Extract the [x, y] coordinate from the center of the cell holding the provided text.  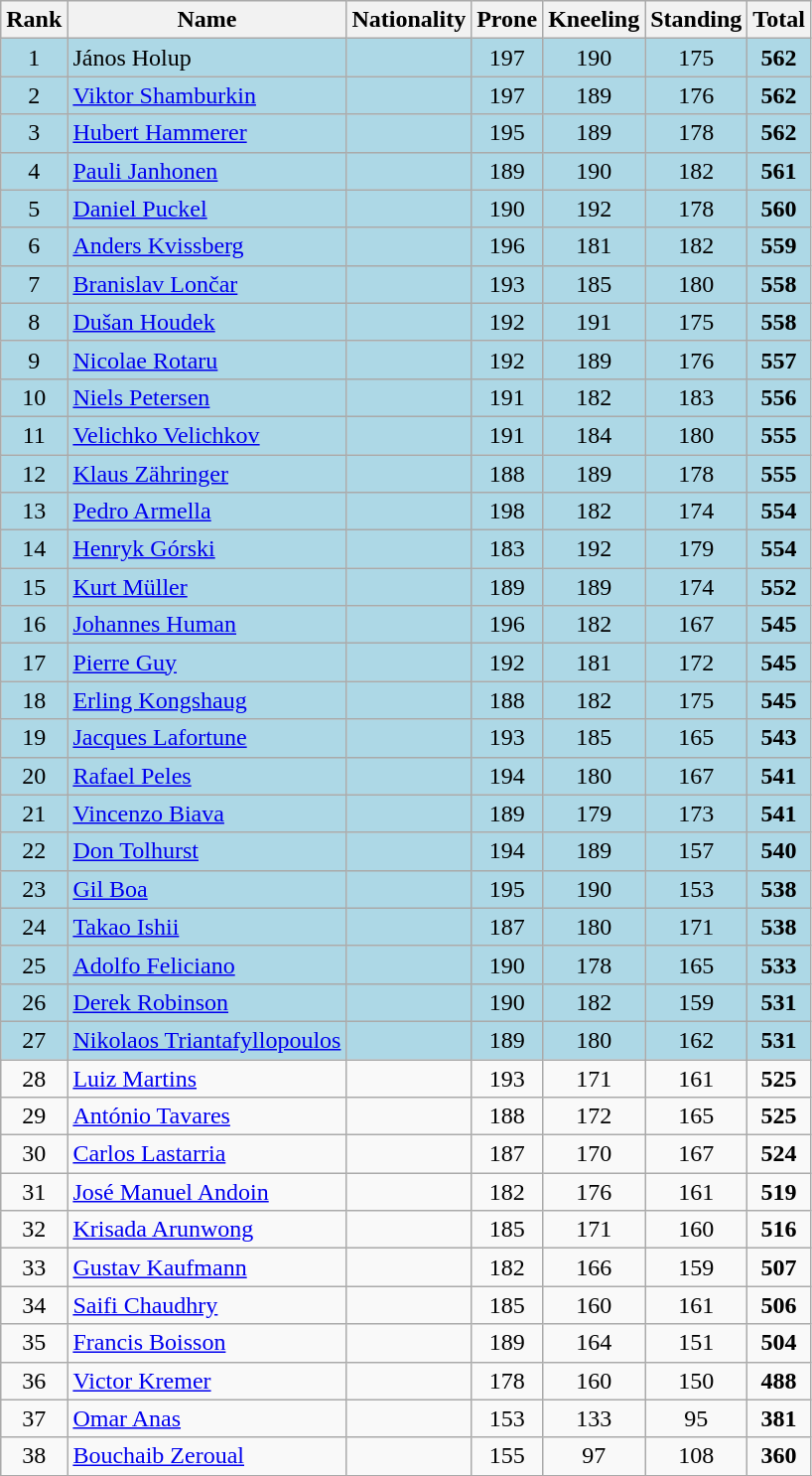
560 [779, 209]
33 [34, 1267]
170 [594, 1154]
35 [34, 1343]
507 [779, 1267]
Adolfo Feliciano [206, 964]
533 [779, 964]
21 [34, 813]
16 [34, 625]
Velichko Velichkov [206, 435]
Viktor Shamburkin [206, 95]
24 [34, 927]
Krisada Arunwong [206, 1230]
5 [34, 209]
János Holup [206, 58]
23 [34, 889]
556 [779, 397]
95 [697, 1418]
Kurt Müller [206, 587]
155 [507, 1456]
2 [34, 95]
506 [779, 1305]
Rafael Peles [206, 776]
20 [34, 776]
Kneeling [594, 20]
151 [697, 1343]
Nikolaos Triantafyllopoulos [206, 1040]
552 [779, 587]
8 [34, 322]
Nicolae Rotaru [206, 360]
Name [206, 20]
31 [34, 1192]
14 [34, 549]
Francis Boisson [206, 1343]
Nationality [409, 20]
29 [34, 1116]
Standing [697, 20]
36 [34, 1381]
540 [779, 851]
150 [697, 1381]
26 [34, 1002]
19 [34, 738]
25 [34, 964]
Daniel Puckel [206, 209]
162 [697, 1040]
524 [779, 1154]
17 [34, 663]
504 [779, 1343]
Gustav Kaufmann [206, 1267]
Erling Kongshaug [206, 700]
Luiz Martins [206, 1078]
Pedro Armella [206, 512]
Dušan Houdek [206, 322]
6 [34, 246]
Carlos Lastarria [206, 1154]
38 [34, 1456]
Total [779, 20]
Prone [507, 20]
32 [34, 1230]
Branislav Lončar [206, 284]
516 [779, 1230]
José Manuel Andoin [206, 1192]
18 [34, 700]
Gil Boa [206, 889]
543 [779, 738]
Vincenzo Biava [206, 813]
184 [594, 435]
Klaus Zähringer [206, 474]
381 [779, 1418]
198 [507, 512]
561 [779, 171]
488 [779, 1381]
519 [779, 1192]
28 [34, 1078]
Niels Petersen [206, 397]
11 [34, 435]
Victor Kremer [206, 1381]
7 [34, 284]
22 [34, 851]
António Tavares [206, 1116]
166 [594, 1267]
Takao Ishii [206, 927]
Rank [34, 20]
164 [594, 1343]
Derek Robinson [206, 1002]
173 [697, 813]
Pierre Guy [206, 663]
30 [34, 1154]
34 [34, 1305]
108 [697, 1456]
15 [34, 587]
27 [34, 1040]
Hubert Hammerer [206, 133]
4 [34, 171]
3 [34, 133]
360 [779, 1456]
13 [34, 512]
557 [779, 360]
Bouchaib Zeroual [206, 1456]
Johannes Human [206, 625]
Saifi Chaudhry [206, 1305]
Omar Anas [206, 1418]
157 [697, 851]
12 [34, 474]
9 [34, 360]
Pauli Janhonen [206, 171]
1 [34, 58]
559 [779, 246]
Anders Kvissberg [206, 246]
133 [594, 1418]
Don Tolhurst [206, 851]
37 [34, 1418]
Henryk Górski [206, 549]
Jacques Lafortune [206, 738]
10 [34, 397]
97 [594, 1456]
